Return the (x, y) coordinate for the center point of the cell that contains the specified text.  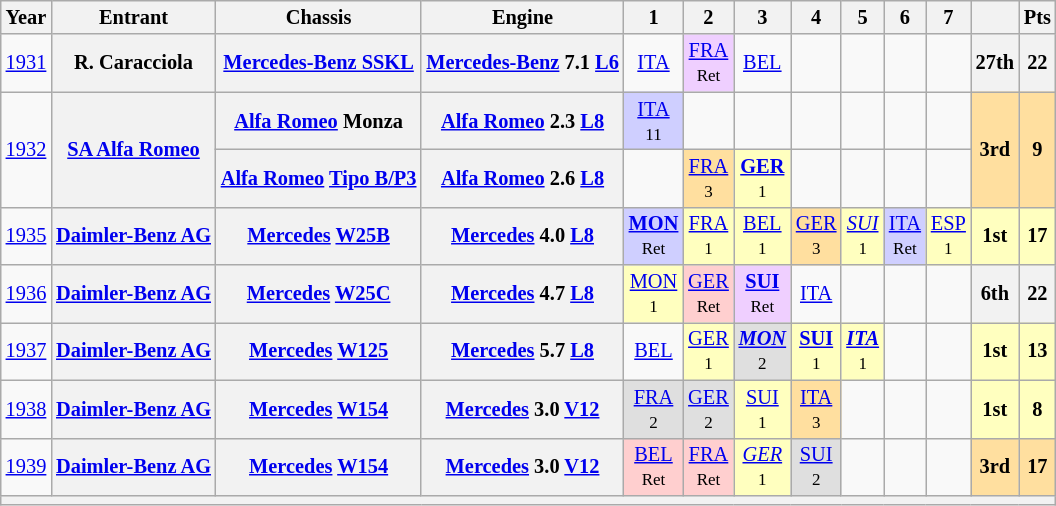
Alfa Romeo 2.6 L8 (522, 178)
5 (862, 17)
1935 (26, 236)
Entrant (134, 17)
BEL1 (762, 236)
6th (995, 294)
ITA3 (816, 409)
Mercedes 4.7 L8 (522, 294)
8 (1038, 409)
SUIRet (762, 294)
GER3 (816, 236)
Mercedes W25C (319, 294)
1936 (26, 294)
MONRet (654, 236)
MON2 (762, 351)
4 (816, 17)
ITA11 (654, 121)
Mercedes-Benz 7.1 L6 (522, 63)
27th (995, 63)
6 (905, 17)
R. Caracciola (134, 63)
FRA1 (708, 236)
Chassis (319, 17)
Mercedes 4.0 L8 (522, 236)
MON1 (654, 294)
1938 (26, 409)
ESP1 (948, 236)
GERRet (708, 294)
7 (948, 17)
Alfa Romeo Monza (319, 121)
FRA2 (654, 409)
SUI2 (816, 467)
SA Alfa Romeo (134, 150)
ITA1 (862, 351)
13 (1038, 351)
Mercedes W125 (319, 351)
Mercedes W25B (319, 236)
BELRet (654, 467)
1939 (26, 467)
1937 (26, 351)
Mercedes-Benz SSKL (319, 63)
1932 (26, 150)
Mercedes 5.7 L8 (522, 351)
1931 (26, 63)
Engine (522, 17)
9 (1038, 150)
FRA3 (708, 178)
Pts (1038, 17)
Alfa Romeo Tipo B/P3 (319, 178)
GER2 (708, 409)
Year (26, 17)
1 (654, 17)
3 (762, 17)
ITARet (905, 236)
Alfa Romeo 2.3 L8 (522, 121)
2 (708, 17)
